Search for the cell housing the specified text and yield its (x, y) center coordinate. 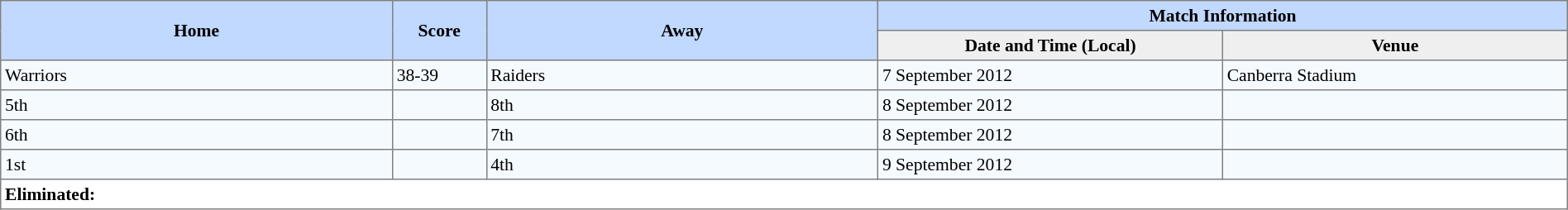
38-39 (439, 75)
7 September 2012 (1050, 75)
Match Information (1223, 16)
5th (197, 105)
7th (682, 135)
8th (682, 105)
6th (197, 135)
9 September 2012 (1050, 165)
1st (197, 165)
Raiders (682, 75)
Score (439, 31)
Venue (1394, 45)
4th (682, 165)
Eliminated: (784, 194)
Date and Time (Local) (1050, 45)
Home (197, 31)
Canberra Stadium (1394, 75)
Away (682, 31)
Warriors (197, 75)
